Extract the (x, y) coordinate from the center of the cell holding the provided text.  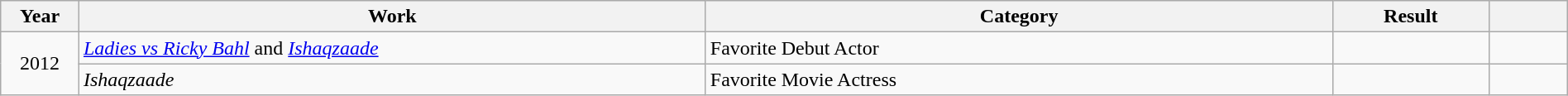
Favorite Movie Actress (1019, 79)
Result (1411, 17)
Work (392, 17)
Ishaqzaade (392, 79)
Favorite Debut Actor (1019, 48)
Ladies vs Ricky Bahl and Ishaqzaade (392, 48)
Category (1019, 17)
Year (40, 17)
2012 (40, 64)
